Locate the cell with the specified text and output its (x, y) center coordinate. 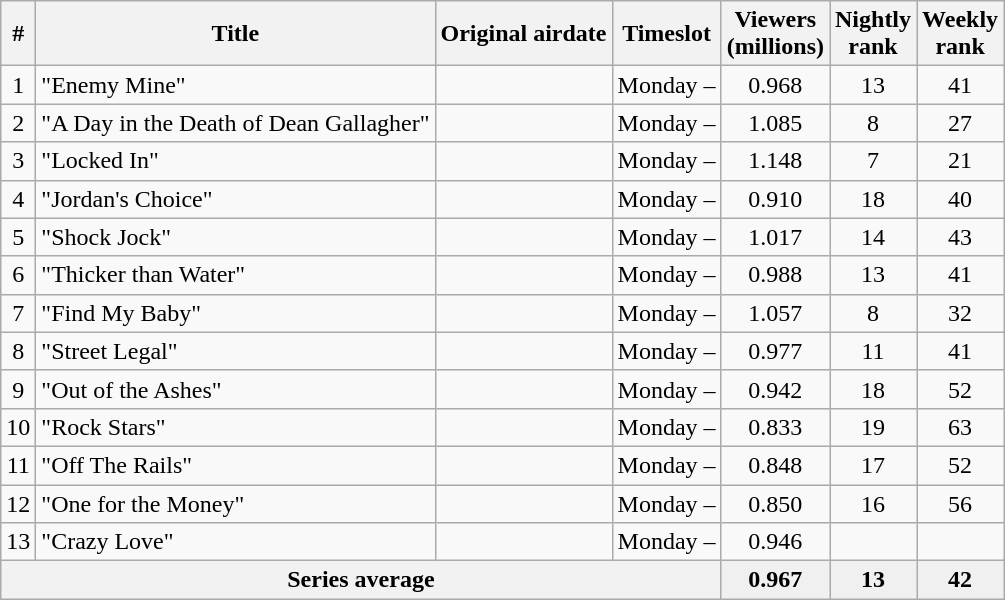
19 (874, 427)
"One for the Money" (236, 503)
"Out of the Ashes" (236, 389)
2 (18, 123)
0.977 (775, 351)
# (18, 34)
1.085 (775, 123)
5 (18, 237)
0.967 (775, 580)
"Crazy Love" (236, 542)
Weeklyrank (960, 34)
Timeslot (666, 34)
56 (960, 503)
1.017 (775, 237)
"Locked In" (236, 161)
0.988 (775, 275)
27 (960, 123)
"Jordan's Choice" (236, 199)
"A Day in the Death of Dean Gallagher" (236, 123)
10 (18, 427)
12 (18, 503)
17 (874, 465)
32 (960, 313)
"Rock Stars" (236, 427)
42 (960, 580)
"Enemy Mine" (236, 85)
Nightlyrank (874, 34)
40 (960, 199)
Original airdate (524, 34)
1 (18, 85)
9 (18, 389)
0.850 (775, 503)
3 (18, 161)
1.148 (775, 161)
Title (236, 34)
0.968 (775, 85)
21 (960, 161)
0.833 (775, 427)
43 (960, 237)
14 (874, 237)
6 (18, 275)
"Off The Rails" (236, 465)
"Shock Jock" (236, 237)
0.910 (775, 199)
Series average (361, 580)
0.946 (775, 542)
"Thicker than Water" (236, 275)
0.848 (775, 465)
"Find My Baby" (236, 313)
63 (960, 427)
"Street Legal" (236, 351)
Viewers(millions) (775, 34)
4 (18, 199)
0.942 (775, 389)
1.057 (775, 313)
16 (874, 503)
